Capture the cell that displays the provided text and extract its [X, Y] central coordinate. 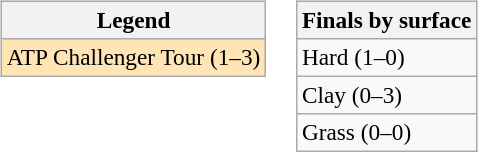
Clay (0–3) [387, 95]
Finals by surface [387, 20]
Grass (0–0) [387, 133]
Legend [133, 20]
ATP Challenger Tour (1–3) [133, 57]
Hard (1–0) [387, 57]
